From the cell containing the given text, extract its center point as (x, y) coordinate. 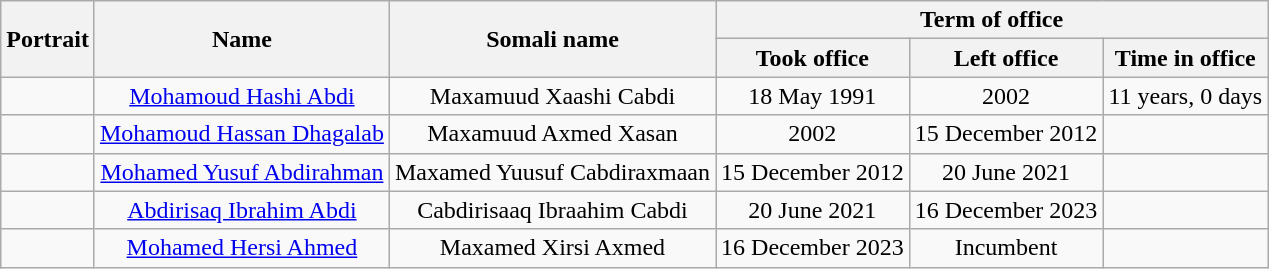
Took office (813, 58)
Incumbent (1006, 248)
11 years, 0 days (1186, 96)
Left office (1006, 58)
Maxamuud Xaashi Cabdi (552, 96)
Time in office (1186, 58)
Mohamed Hersi Ahmed (242, 248)
18 May 1991 (813, 96)
Mohamed Yusuf Abdirahman (242, 172)
Maxamed Xirsi Axmed (552, 248)
Mohamoud Hashi Abdi (242, 96)
Mohamoud Hassan Dhagalab (242, 134)
Portrait (48, 39)
Maxamuud Axmed Xasan (552, 134)
Term of office (992, 20)
Abdirisaq Ibrahim Abdi (242, 210)
Name (242, 39)
Cabdirisaaq Ibraahim Cabdi (552, 210)
Maxamed Yuusuf Cabdiraxmaan (552, 172)
Somali name (552, 39)
